For the text-containing cell, return its midpoint in (x, y) coordinate format. 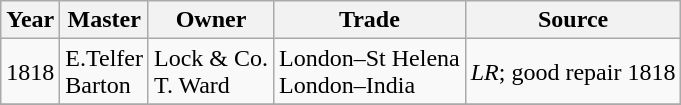
Trade (370, 20)
Lock & Co.T. Ward (210, 72)
Source (573, 20)
Year (30, 20)
1818 (30, 72)
Owner (210, 20)
Master (104, 20)
LR; good repair 1818 (573, 72)
London–St HelenaLondon–India (370, 72)
E.TelferBarton (104, 72)
